Search for the cell housing the specified text and yield its [X, Y] center coordinate. 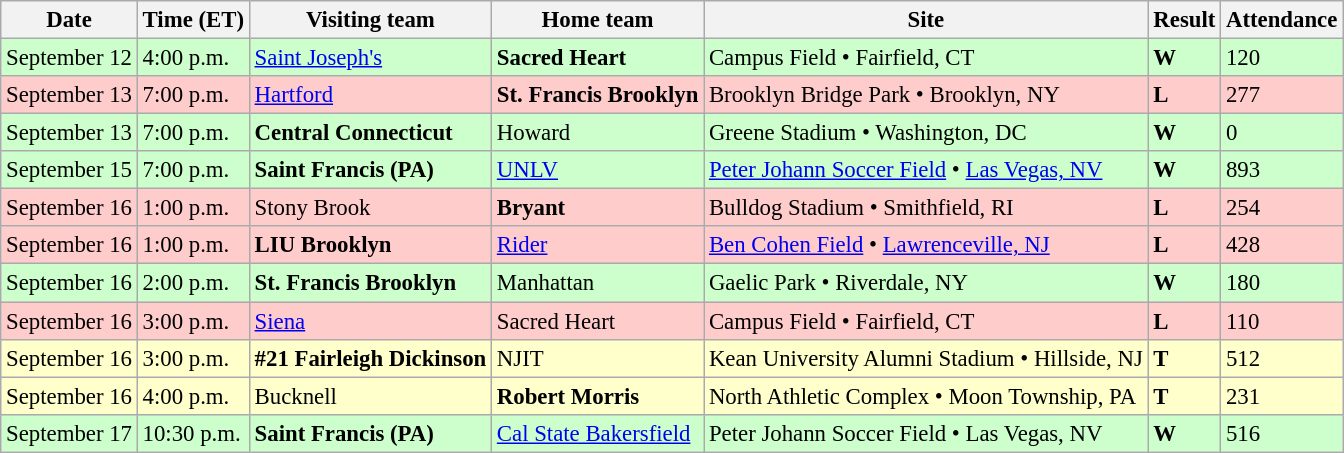
North Athletic Complex • Moon Township, PA [926, 396]
2:00 p.m. [193, 283]
Manhattan [598, 283]
Siena [370, 321]
10:30 p.m. [193, 433]
Hartford [370, 95]
Home team [598, 20]
Ben Cohen Field • Lawrenceville, NJ [926, 245]
NJIT [598, 358]
512 [1282, 358]
Gaelic Park • Riverdale, NY [926, 283]
September 12 [69, 58]
Rider [598, 245]
110 [1282, 321]
516 [1282, 433]
231 [1282, 396]
180 [1282, 283]
Howard [598, 133]
Robert Morris [598, 396]
Time (ET) [193, 20]
UNLV [598, 170]
Bryant [598, 208]
Central Connecticut [370, 133]
277 [1282, 95]
893 [1282, 170]
Site [926, 20]
September 15 [69, 170]
Visiting team [370, 20]
September 17 [69, 433]
Result [1184, 20]
254 [1282, 208]
Date [69, 20]
Stony Brook [370, 208]
Cal State Bakersfield [598, 433]
#21 Fairleigh Dickinson [370, 358]
Bucknell [370, 396]
Attendance [1282, 20]
428 [1282, 245]
0 [1282, 133]
Brooklyn Bridge Park • Brooklyn, NY [926, 95]
Bulldog Stadium • Smithfield, RI [926, 208]
Saint Joseph's [370, 58]
120 [1282, 58]
Kean University Alumni Stadium • Hillside, NJ [926, 358]
LIU Brooklyn [370, 245]
Greene Stadium • Washington, DC [926, 133]
